For the text-containing cell, return its midpoint in [X, Y] coordinate format. 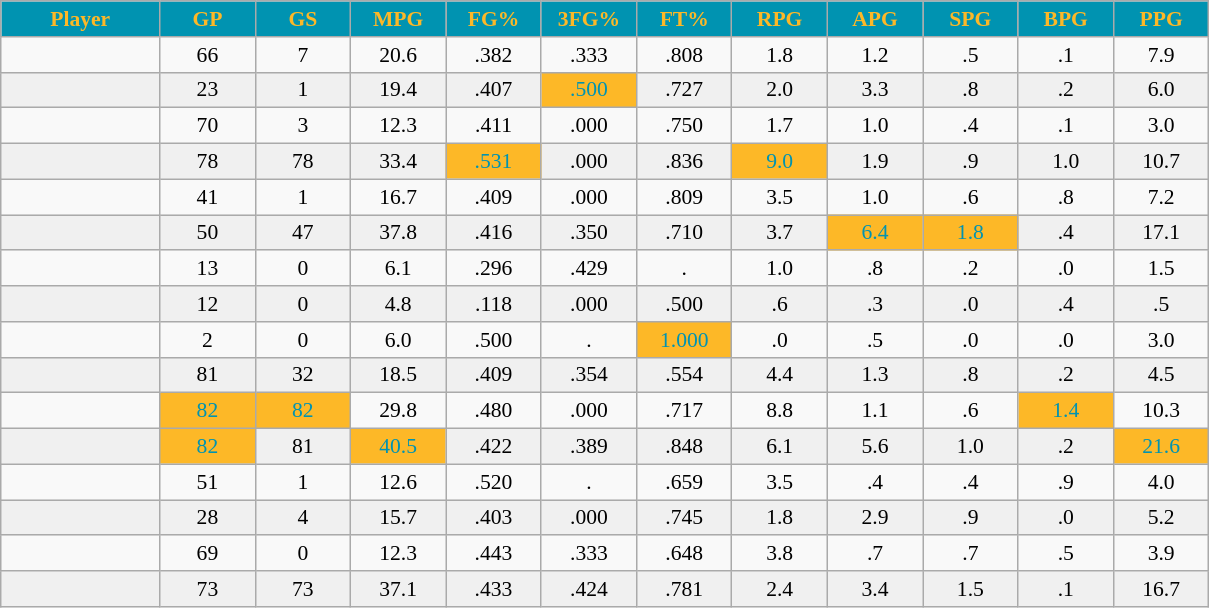
SPG [970, 19]
.3 [874, 304]
6.4 [874, 233]
66 [208, 55]
4.4 [780, 375]
33.4 [398, 162]
.554 [684, 375]
.389 [588, 447]
29.8 [398, 411]
7.9 [1161, 55]
GS [302, 19]
12.6 [398, 482]
.781 [684, 589]
.648 [684, 554]
.717 [684, 411]
4.8 [398, 304]
4.0 [1161, 482]
FG% [494, 19]
13 [208, 269]
1.7 [780, 126]
3 [302, 126]
.836 [684, 162]
MPG [398, 19]
9.0 [780, 162]
.433 [494, 589]
32 [302, 375]
BPG [1066, 19]
2.9 [874, 518]
1.4 [1066, 411]
1.2 [874, 55]
1.3 [874, 375]
21.6 [1161, 447]
20.6 [398, 55]
12 [208, 304]
.424 [588, 589]
RPG [780, 19]
69 [208, 554]
.727 [684, 90]
.416 [494, 233]
4 [302, 518]
FT% [684, 19]
23 [208, 90]
70 [208, 126]
.808 [684, 55]
8.8 [780, 411]
.531 [494, 162]
.520 [494, 482]
1.000 [684, 340]
Player [80, 19]
40.5 [398, 447]
.750 [684, 126]
.411 [494, 126]
1.9 [874, 162]
51 [208, 482]
28 [208, 518]
.403 [494, 518]
.809 [684, 197]
.422 [494, 447]
3.9 [1161, 554]
GP [208, 19]
15.7 [398, 518]
.407 [494, 90]
37.8 [398, 233]
.296 [494, 269]
47 [302, 233]
18.5 [398, 375]
PPG [1161, 19]
1.1 [874, 411]
.848 [684, 447]
3.3 [874, 90]
.350 [588, 233]
7.2 [1161, 197]
APG [874, 19]
41 [208, 197]
7 [302, 55]
.710 [684, 233]
2 [208, 340]
.429 [588, 269]
10.7 [1161, 162]
19.4 [398, 90]
50 [208, 233]
3.8 [780, 554]
.480 [494, 411]
2.0 [780, 90]
.745 [684, 518]
.659 [684, 482]
5.2 [1161, 518]
3.4 [874, 589]
.382 [494, 55]
.354 [588, 375]
3.7 [780, 233]
37.1 [398, 589]
.443 [494, 554]
3FG% [588, 19]
4.5 [1161, 375]
.118 [494, 304]
2.4 [780, 589]
5.6 [874, 447]
10.3 [1161, 411]
17.1 [1161, 233]
